Locate the cell with the specified text and output its (X, Y) center coordinate. 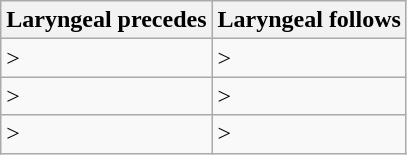
Laryngeal follows (309, 20)
Laryngeal precedes (106, 20)
